For the text-containing cell, return its midpoint in (X, Y) coordinate format. 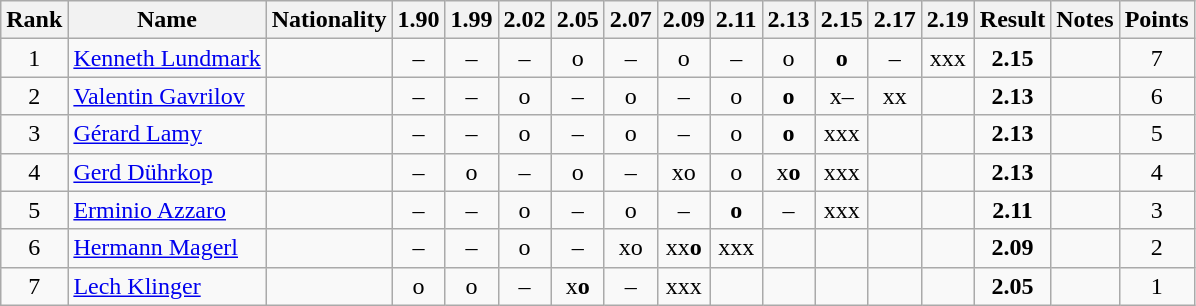
Valentin Gavrilov (167, 96)
2.07 (630, 20)
Kenneth Lundmark (167, 58)
Rank (34, 20)
Erminio Azzaro (167, 210)
Notes (1085, 20)
xx (894, 96)
xxo (684, 248)
Nationality (329, 20)
1.90 (418, 20)
x– (842, 96)
Result (1012, 20)
Points (1156, 20)
Lech Klinger (167, 286)
2.17 (894, 20)
Gerd Dührkop (167, 172)
1.99 (472, 20)
Name (167, 20)
2.02 (524, 20)
2.19 (948, 20)
Hermann Magerl (167, 248)
Gérard Lamy (167, 134)
